Capture the cell that displays the provided text and extract its (x, y) central coordinate. 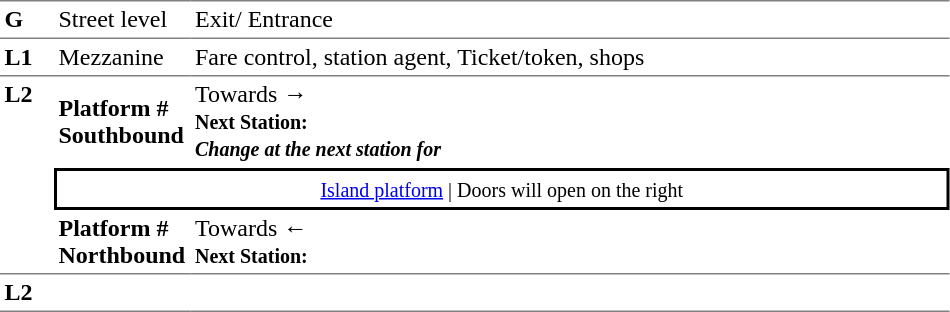
Platform #Southbound (122, 122)
Fare control, station agent, Ticket/token, shops (570, 58)
Mezzanine (122, 58)
L1 (27, 58)
Island platform | Doors will open on the right (502, 189)
Towards ← Next Station: (570, 242)
Exit/ Entrance (570, 20)
Platform #Northbound (122, 242)
Street level (122, 20)
Towards → Next Station: Change at the next station for (570, 122)
G (27, 20)
